Search for the cell housing the specified text and yield its [x, y] center coordinate. 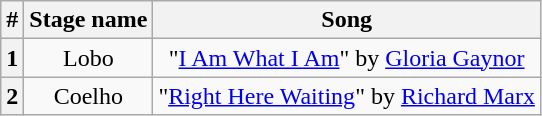
2 [12, 96]
Song [347, 20]
"Right Here Waiting" by Richard Marx [347, 96]
Lobo [88, 58]
1 [12, 58]
Stage name [88, 20]
Coelho [88, 96]
"I Am What I Am" by Gloria Gaynor [347, 58]
# [12, 20]
